Pinpoint the cell where the given text exists, returning its [x, y] midpoint coordinate. 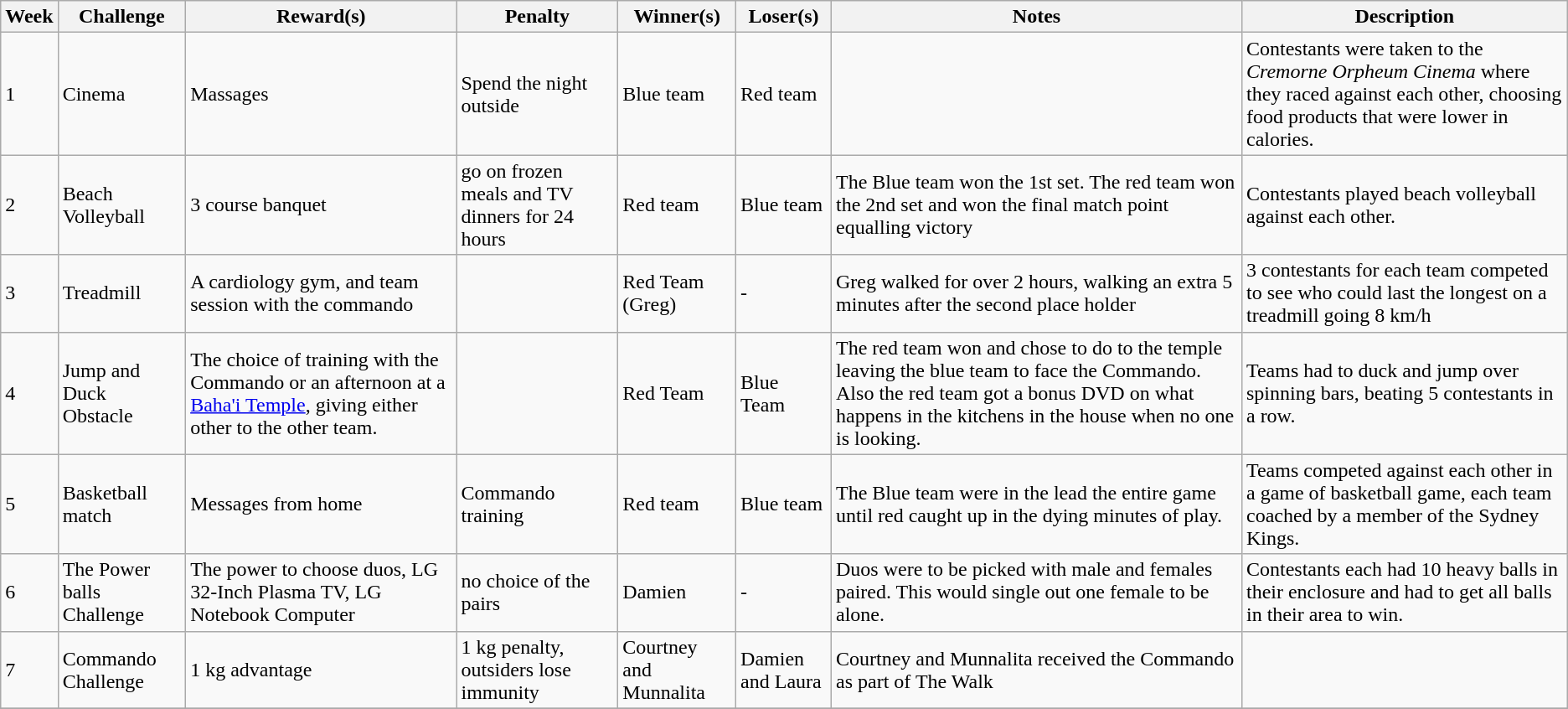
Basketball match [121, 505]
Commando training [538, 505]
no choice of the pairs [538, 593]
Damien and Laura [784, 670]
Red Team [677, 393]
Teams competed against each other in a game of basketball game, each team coached by a member of the Sydney Kings. [1404, 505]
Jump and Duck Obstacle [121, 393]
1 kg penalty, outsiders lose immunity [538, 670]
7 [29, 670]
5 [29, 505]
1 kg advantage [322, 670]
A cardiology gym, and team session with the commando [322, 293]
1 [29, 94]
Contestants played beach volleyball against each other. [1404, 204]
Greg walked for over 2 hours, walking an extra 5 minutes after the second place holder [1037, 293]
2 [29, 204]
Courtney and Munnalita received the Commando as part of The Walk [1037, 670]
The Blue team won the 1st set. The red team won the 2nd set and won the final match point equalling victory [1037, 204]
Damien [677, 593]
Reward(s) [322, 17]
6 [29, 593]
Loser(s) [784, 17]
Winner(s) [677, 17]
Contestants each had 10 heavy balls in their enclosure and had to get all balls in their area to win. [1404, 593]
go on frozen meals and TV dinners for 24 hours [538, 204]
The Power balls Challenge [121, 593]
Courtney and Munnalita [677, 670]
4 [29, 393]
Week [29, 17]
3 course banquet [322, 204]
3 [29, 293]
Commando Challenge [121, 670]
Teams had to duck and jump over spinning bars, beating 5 contestants in a row. [1404, 393]
The choice of training with the Commando or an afternoon at a Baha'i Temple, giving either other to the other team. [322, 393]
Red Team (Greg) [677, 293]
Penalty [538, 17]
Spend the night outside [538, 94]
The power to choose duos, LG 32-Inch Plasma TV, LG Notebook Computer [322, 593]
Challenge [121, 17]
The Blue team were in the lead the entire game until red caught up in the dying minutes of play. [1037, 505]
Description [1404, 17]
Contestants were taken to the Cremorne Orpheum Cinema where they raced against each other, choosing food products that were lower in calories. [1404, 94]
3 contestants for each team competed to see who could last the longest on a treadmill going 8 km/h [1404, 293]
Notes [1037, 17]
Treadmill [121, 293]
Duos were to be picked with male and females paired. This would single out one female to be alone. [1037, 593]
Messages from home [322, 505]
Blue Team [784, 393]
Cinema [121, 94]
Beach Volleyball [121, 204]
Massages [322, 94]
